Provide the (X, Y) coordinate of the cell's center where the given text is located.  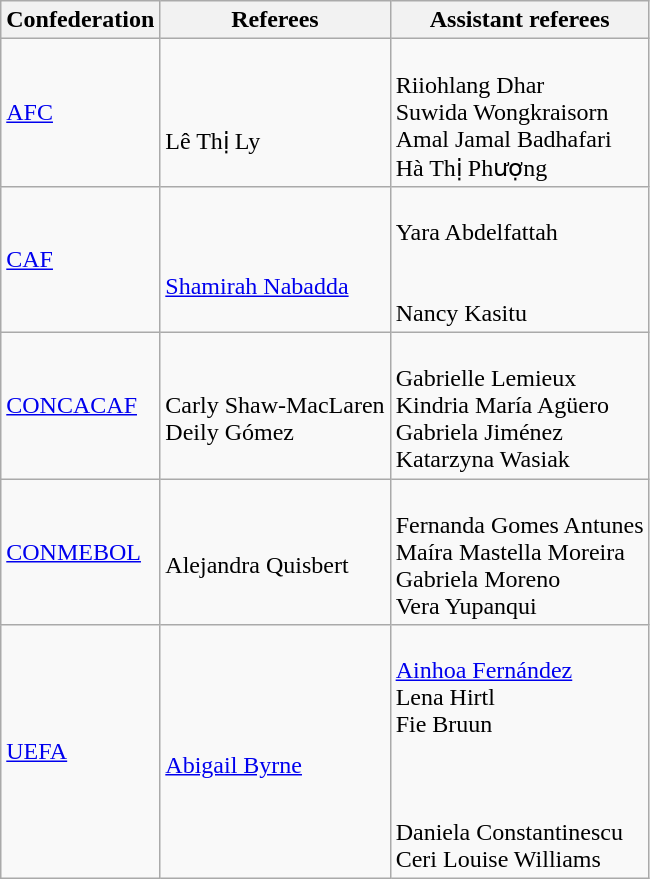
Yara Abdelfattah Nancy Kasitu (520, 259)
Referees (275, 20)
Gabrielle Lemieux Kindria María Agüero Gabriela Jiménez Katarzyna Wasiak (520, 405)
Confederation (80, 20)
AFC (80, 113)
Shamirah Nabadda (275, 259)
Alejandra Quisbert (275, 551)
UEFA (80, 752)
Carly Shaw-MacLaren Deily Gómez (275, 405)
Assistant referees (520, 20)
CAF (80, 259)
CONMEBOL (80, 551)
Fernanda Gomes Antunes Maíra Mastella Moreira Gabriela Moreno Vera Yupanqui (520, 551)
Abigail Byrne (275, 752)
CONCACAF (80, 405)
Ainhoa Fernández Lena Hirtl Fie Bruun Daniela Constantinescu Ceri Louise Williams (520, 752)
Riiohlang Dhar Suwida Wongkraisorn Amal Jamal Badhafari Hà Thị Phượng (520, 113)
Lê Thị Ly (275, 113)
